Pinpoint the cell where the given text exists, returning its (X, Y) midpoint coordinate. 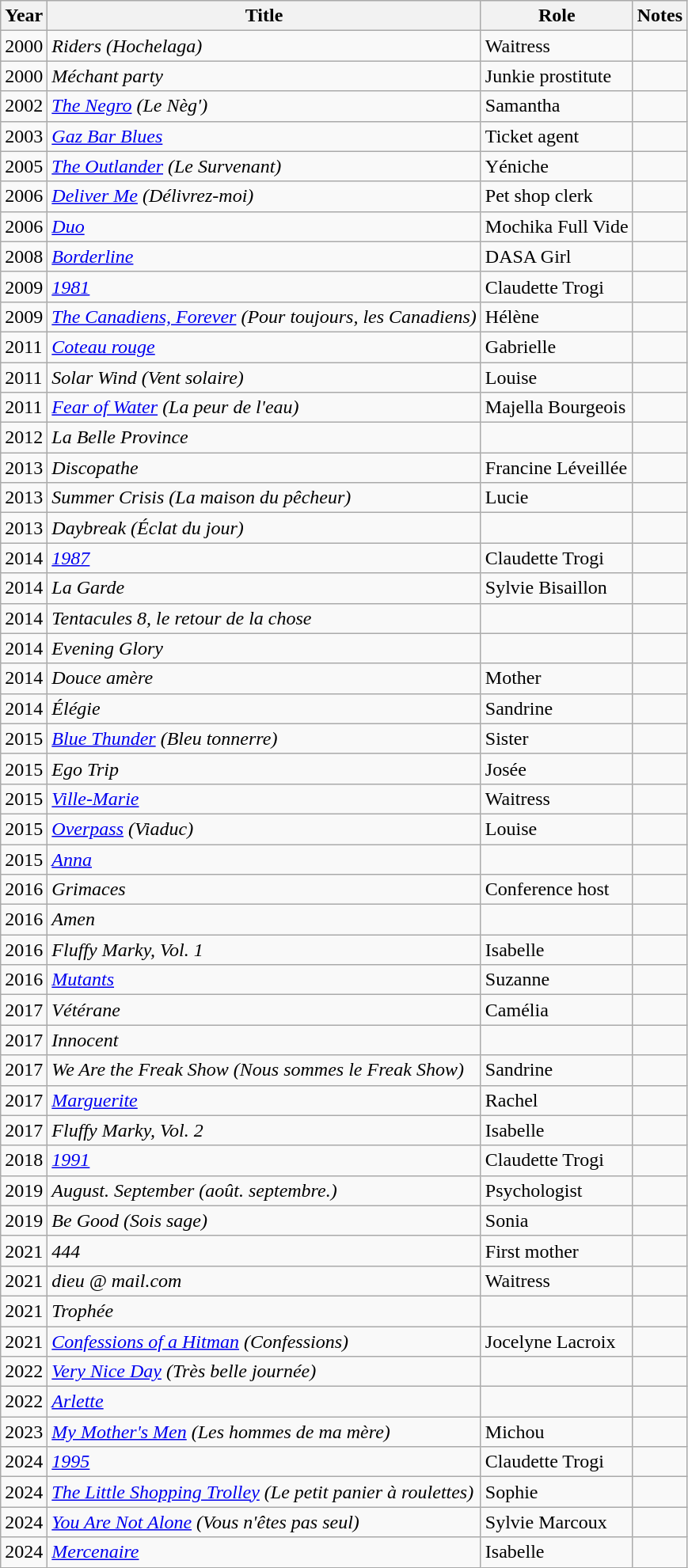
Amen (264, 920)
444 (264, 1251)
2012 (24, 438)
Borderline (264, 256)
Sister (557, 738)
1995 (264, 1462)
Gaz Bar Blues (264, 136)
Riders (Hochelaga) (264, 46)
Evening Glory (264, 648)
Michou (557, 1432)
Summer Crisis (La maison du pêcheur) (264, 498)
Tentacules 8, le retour de la chose (264, 618)
Mutants (264, 980)
Ticket agent (557, 136)
Pet shop clerk (557, 196)
Hélène (557, 317)
Gabrielle (557, 347)
Fear of Water (La peur de l'eau) (264, 408)
Overpass (Viaduc) (264, 829)
Rachel (557, 1100)
Blue Thunder (Bleu tonnerre) (264, 738)
La Belle Province (264, 438)
Marguerite (264, 1100)
2005 (24, 166)
Year (24, 16)
We Are the Freak Show (Nous sommes le Freak Show) (264, 1070)
Lucie (557, 498)
Sophie (557, 1492)
Coteau rouge (264, 347)
Discopathe (264, 468)
Deliver Me (Délivrez-moi) (264, 196)
Confessions of a Hitman (Confessions) (264, 1342)
Anna (264, 859)
August. September (août. septembre.) (264, 1190)
Méchant party (264, 76)
Francine Léveillée (557, 468)
2018 (24, 1160)
Yéniche (557, 166)
First mother (557, 1251)
Fluffy Marky, Vol. 1 (264, 950)
Suzanne (557, 980)
Fluffy Marky, Vol. 2 (264, 1130)
Sonia (557, 1221)
Duo (264, 226)
Douce amère (264, 678)
La Garde (264, 588)
Ego Trip (264, 769)
DASA Girl (557, 256)
Be Good (Sois sage) (264, 1221)
Mochika Full Vide (557, 226)
Jocelyne Lacroix (557, 1342)
Mercenaire (264, 1552)
Josée (557, 769)
Ville-Marie (264, 799)
2023 (24, 1432)
My Mother's Men (Les hommes de ma mère) (264, 1432)
Psychologist (557, 1190)
Junkie prostitute (557, 76)
Daybreak (Éclat du jour) (264, 528)
dieu @ mail.com (264, 1281)
Conference host (557, 890)
Mother (557, 678)
Role (557, 16)
Camélia (557, 1010)
1981 (264, 287)
Sylvie Marcoux (557, 1522)
You Are Not Alone (Vous n'êtes pas seul) (264, 1522)
2003 (24, 136)
Vétérane (264, 1010)
Élégie (264, 708)
Samantha (557, 106)
Trophée (264, 1311)
1987 (264, 558)
Sylvie Bisaillon (557, 588)
Title (264, 16)
Innocent (264, 1040)
Majella Bourgeois (557, 408)
Notes (659, 16)
2008 (24, 256)
The Little Shopping Trolley (Le petit panier à roulettes) (264, 1492)
The Canadiens, Forever (Pour toujours, les Canadiens) (264, 317)
Very Nice Day (Très belle journée) (264, 1372)
Solar Wind (Vent solaire) (264, 378)
Arlette (264, 1402)
Grimaces (264, 890)
2002 (24, 106)
1991 (264, 1160)
The Outlander (Le Survenant) (264, 166)
The Negro (Le Nèg') (264, 106)
